Detect which cell encompasses the target text, then output its [x, y] center coordinate. 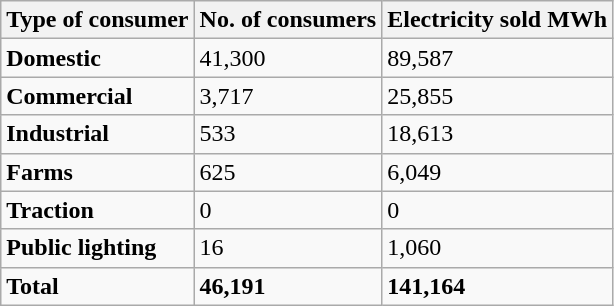
18,613 [498, 134]
1,060 [498, 248]
46,191 [288, 286]
625 [288, 172]
3,717 [288, 96]
Traction [98, 210]
Domestic [98, 58]
25,855 [498, 96]
Electricity sold MWh [498, 20]
Type of consumer [98, 20]
Total [98, 286]
Public lighting [98, 248]
533 [288, 134]
16 [288, 248]
Farms [98, 172]
41,300 [288, 58]
141,164 [498, 286]
89,587 [498, 58]
Commercial [98, 96]
6,049 [498, 172]
No. of consumers [288, 20]
Industrial [98, 134]
